Output the (X, Y) coordinate of the center of the cell containing the given text.  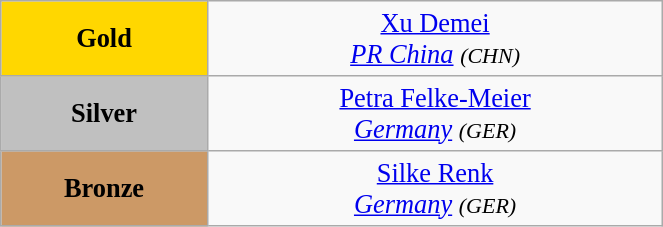
Gold (104, 38)
Silke RenkGermany (GER) (435, 188)
Petra Felke-MeierGermany (GER) (435, 112)
Silver (104, 112)
Bronze (104, 188)
Xu DemeiPR China (CHN) (435, 38)
